Return the (x, y) coordinate for the center point of the cell that contains the specified text.  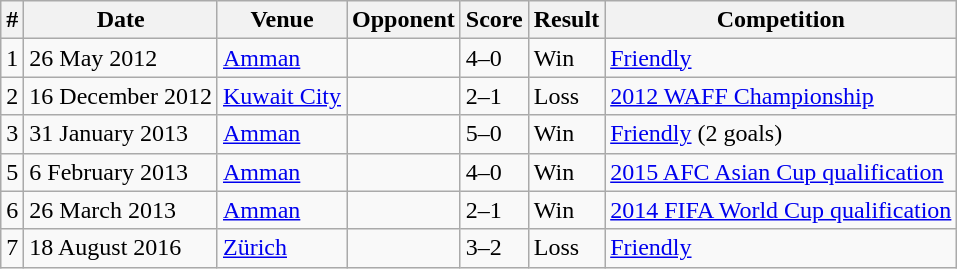
Result (566, 20)
Friendly (2 goals) (781, 134)
# (12, 20)
16 December 2012 (121, 96)
26 March 2013 (121, 210)
Competition (781, 20)
6 (12, 210)
18 August 2016 (121, 248)
2 (12, 96)
Zürich (282, 248)
Opponent (404, 20)
7 (12, 248)
31 January 2013 (121, 134)
3–2 (494, 248)
26 May 2012 (121, 58)
5 (12, 172)
Kuwait City (282, 96)
2015 AFC Asian Cup qualification (781, 172)
Date (121, 20)
5–0 (494, 134)
2012 WAFF Championship (781, 96)
2014 FIFA World Cup qualification (781, 210)
6 February 2013 (121, 172)
1 (12, 58)
3 (12, 134)
Venue (282, 20)
Score (494, 20)
